Output the (x, y) coordinate of the center of the cell containing the given text.  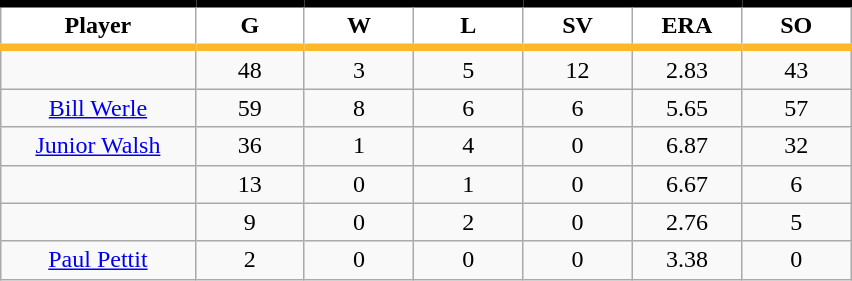
Junior Walsh (98, 146)
3.38 (686, 260)
Player (98, 26)
32 (796, 146)
W (358, 26)
3 (358, 68)
2.83 (686, 68)
2.76 (686, 222)
Paul Pettit (98, 260)
G (250, 26)
36 (250, 146)
48 (250, 68)
6.87 (686, 146)
L (468, 26)
59 (250, 108)
6.67 (686, 184)
SO (796, 26)
57 (796, 108)
9 (250, 222)
5.65 (686, 108)
43 (796, 68)
ERA (686, 26)
13 (250, 184)
Bill Werle (98, 108)
4 (468, 146)
12 (578, 68)
8 (358, 108)
SV (578, 26)
